Identify which cell holds the provided text, then report its (x, y) central coordinate. 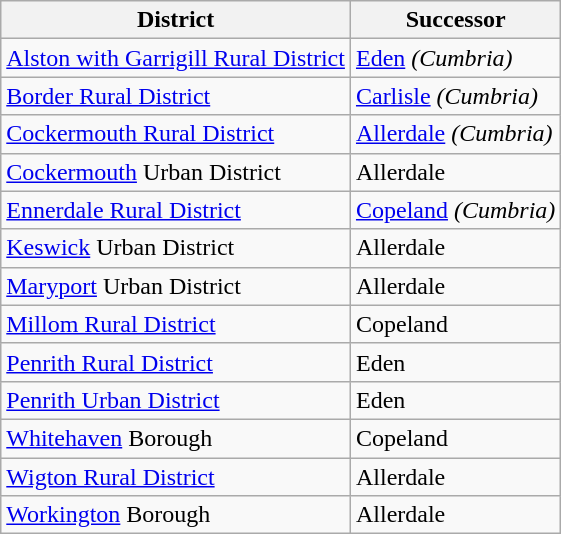
Cockermouth Rural District (176, 134)
Successor (455, 20)
Carlisle (Cumbria) (455, 96)
Penrith Rural District (176, 362)
Alston with Garrigill Rural District (176, 58)
Workington Borough (176, 515)
Keswick Urban District (176, 248)
Whitehaven Borough (176, 438)
District (176, 20)
Penrith Urban District (176, 400)
Ennerdale Rural District (176, 210)
Wigton Rural District (176, 477)
Cockermouth Urban District (176, 172)
Border Rural District (176, 96)
Eden (Cumbria) (455, 58)
Copeland (Cumbria) (455, 210)
Allerdale (Cumbria) (455, 134)
Millom Rural District (176, 324)
Maryport Urban District (176, 286)
